Return the [X, Y] coordinate for the center point of the cell that contains the specified text.  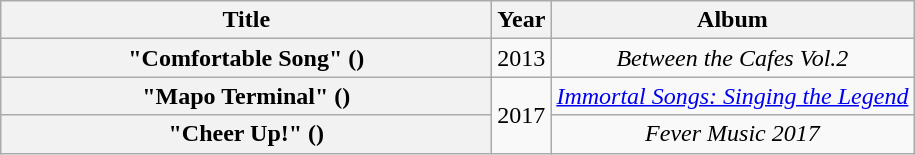
Year [522, 20]
2017 [522, 115]
"Comfortable Song" () [246, 58]
2013 [522, 58]
Fever Music 2017 [732, 134]
"Mapo Terminal" () [246, 96]
Immortal Songs: Singing the Legend [732, 96]
"Cheer Up!" () [246, 134]
Album [732, 20]
Title [246, 20]
Between the Cafes Vol.2 [732, 58]
